Scan for the cell matching the given text and deliver its (x, y) coordinate at center. 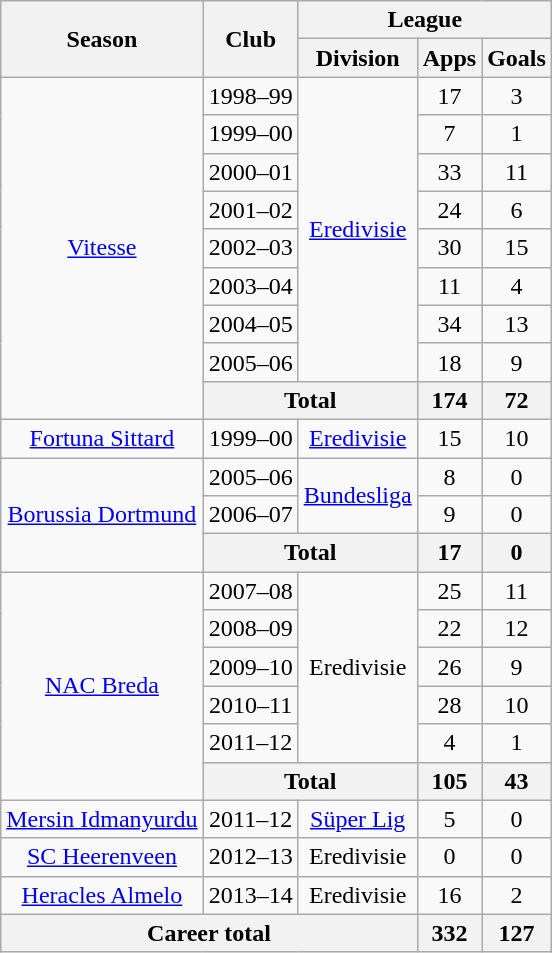
13 (517, 324)
Career total (209, 933)
2008–09 (250, 629)
2013–14 (250, 895)
2004–05 (250, 324)
174 (449, 400)
2006–07 (250, 515)
2001–02 (250, 210)
24 (449, 210)
2000–01 (250, 172)
105 (449, 781)
2012–13 (250, 857)
25 (449, 591)
Mersin Idmanyurdu (102, 819)
Goals (517, 58)
22 (449, 629)
Season (102, 39)
Apps (449, 58)
Süper Lig (358, 819)
SC Heerenveen (102, 857)
NAC Breda (102, 686)
72 (517, 400)
2002–03 (250, 248)
332 (449, 933)
33 (449, 172)
Bundesliga (358, 496)
Division (358, 58)
12 (517, 629)
2009–10 (250, 667)
League (424, 20)
1998–99 (250, 96)
3 (517, 96)
2007–08 (250, 591)
127 (517, 933)
2 (517, 895)
43 (517, 781)
Club (250, 39)
30 (449, 248)
18 (449, 362)
28 (449, 705)
8 (449, 477)
34 (449, 324)
6 (517, 210)
Heracles Almelo (102, 895)
2010–11 (250, 705)
7 (449, 134)
Fortuna Sittard (102, 438)
Borussia Dortmund (102, 515)
Vitesse (102, 248)
5 (449, 819)
26 (449, 667)
2003–04 (250, 286)
16 (449, 895)
